Pinpoint the cell where the given text exists, returning its (x, y) midpoint coordinate. 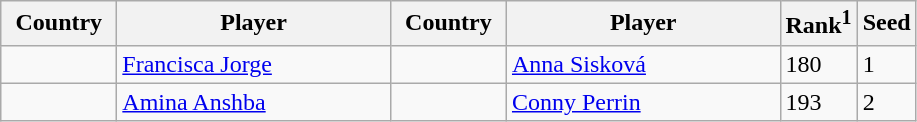
Conny Perrin (643, 102)
Francisca Jorge (254, 64)
Seed (886, 24)
Amina Anshba (254, 102)
193 (818, 102)
Anna Sisková (643, 64)
Rank1 (818, 24)
1 (886, 64)
2 (886, 102)
180 (818, 64)
